Scan for the cell matching the given text and deliver its [x, y] coordinate at center. 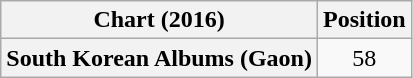
58 [364, 58]
Position [364, 20]
Chart (2016) [160, 20]
South Korean Albums (Gaon) [160, 58]
